Search for the cell housing the specified text and yield its (x, y) center coordinate. 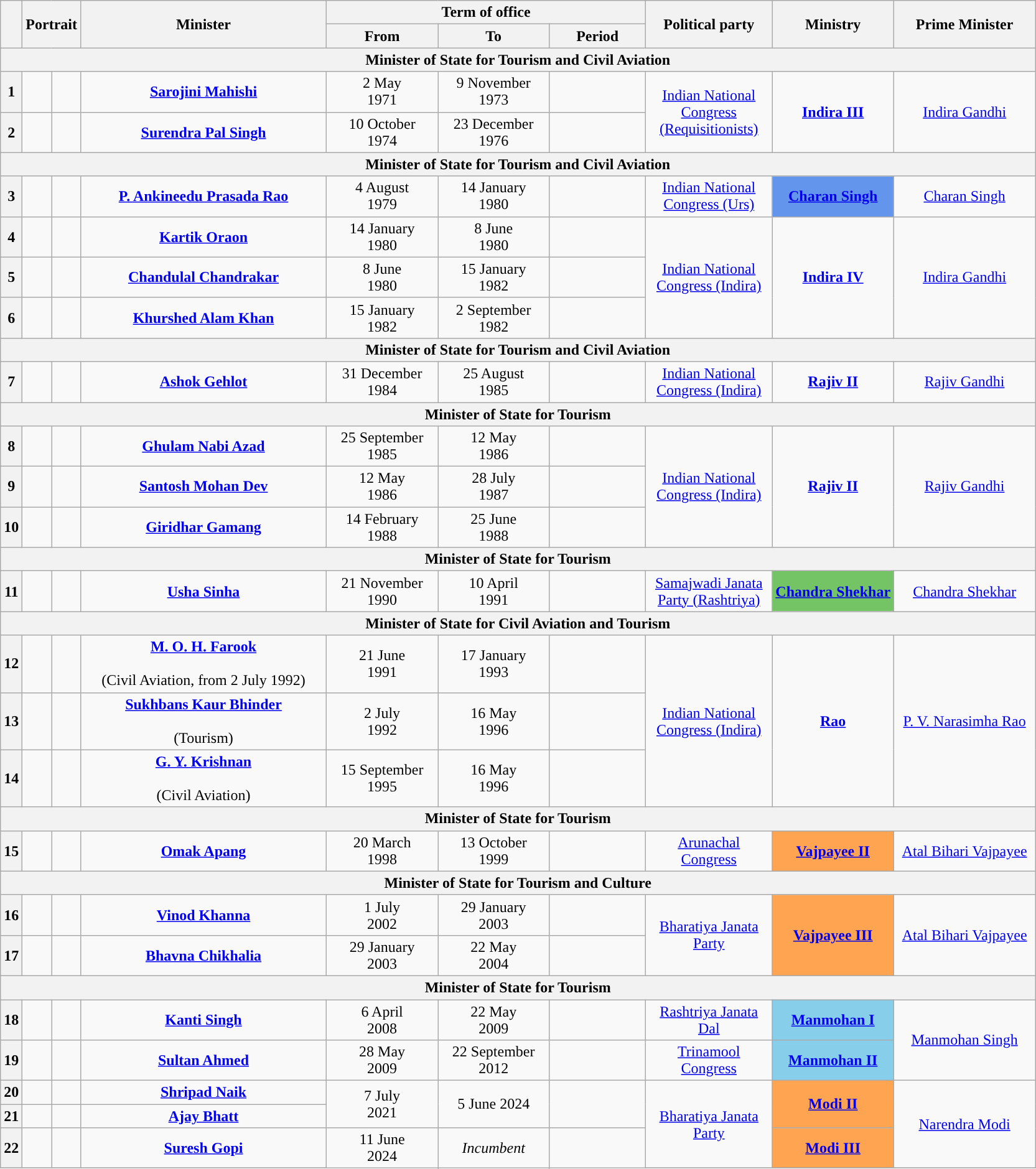
To (494, 36)
5 (11, 277)
17 January1993 (494, 664)
21 (11, 1116)
Kartik Oraon (203, 236)
Usha Sinha (203, 591)
Sarojini Mahishi (203, 92)
14 (11, 778)
Manmohan Singh (964, 1040)
10 (11, 528)
Indian National Congress (Urs) (709, 197)
21 November1990 (382, 591)
Chandulal Chandrakar (203, 277)
21 June1991 (382, 664)
10 April1991 (494, 591)
4 (11, 236)
1 July2002 (382, 915)
23 December1976 (494, 132)
5 June 2024 (494, 1104)
17 (11, 956)
Kanti Singh (203, 1019)
25 September1985 (382, 447)
Indian National Congress (Requisitionists) (709, 112)
9 (11, 487)
22 September2012 (494, 1060)
Giridhar Gamang (203, 528)
2 September1982 (494, 317)
Prime Minister (964, 24)
22 May2004 (494, 956)
Indira IV (833, 277)
10 October1974 (382, 132)
Surendra Pal Singh (203, 132)
22 May2009 (494, 1019)
Sukhbans Kaur Bhinder(Tourism) (203, 721)
Vinod Khanna (203, 915)
11 June2024 (382, 1148)
Political party (709, 24)
Samajwadi Janata Party (Rashtriya) (709, 591)
Shripad Naik (203, 1092)
P. Ankineedu Prasada Rao (203, 197)
Manmohan I (833, 1019)
Incumbent (494, 1148)
Ghulam Nabi Azad (203, 447)
13 October1999 (494, 851)
Rashtriya Janata Dal (709, 1019)
7 July2021 (382, 1104)
20 March1998 (382, 851)
7 (11, 382)
6 (11, 317)
12 (11, 664)
15 September1995 (382, 778)
Period (597, 36)
4 August1979 (382, 197)
31 December1984 (382, 382)
8 (11, 447)
9 November1973 (494, 92)
28 May2009 (382, 1060)
Ashok Gehlot (203, 382)
20 (11, 1092)
Minister of State for Civil Aviation and Tourism (518, 623)
Trinamool Congress (709, 1060)
2 (11, 132)
18 (11, 1019)
Minister (203, 24)
M. O. H. Farook(Civil Aviation, from 2 July 1992) (203, 664)
19 (11, 1060)
28 July1987 (494, 487)
Rao (833, 721)
Narendra Modi (964, 1125)
Suresh Gopi (203, 1148)
Ministry (833, 24)
Arunachal Congress (709, 851)
3 (11, 197)
Portrait (52, 24)
Bhavna Chikhalia (203, 956)
14 February1988 (382, 528)
22 (11, 1148)
25 June1988 (494, 528)
11 (11, 591)
Sultan Ahmed (203, 1060)
2 May1971 (382, 92)
Minister of State for Tourism and Culture (518, 883)
Term of office (487, 12)
Modi II (833, 1104)
2 July1992 (382, 721)
16 (11, 915)
Manmohan II (833, 1060)
P. V. Narasimha Rao (964, 721)
13 (11, 721)
Modi III (833, 1148)
G. Y. Krishnan(Civil Aviation) (203, 778)
From (382, 36)
Santosh Mohan Dev (203, 487)
Indira III (833, 112)
1 (11, 92)
Vajpayee III (833, 935)
Khurshed Alam Khan (203, 317)
Vajpayee II (833, 851)
15 (11, 851)
Ajay Bhatt (203, 1116)
Omak Apang (203, 851)
6 April2008 (382, 1019)
25 August1985 (494, 382)
